From the cell containing the given text, extract its center point as (x, y) coordinate. 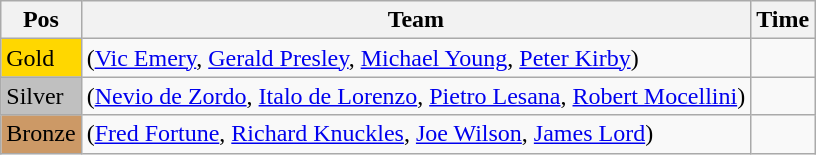
Bronze (41, 134)
Gold (41, 58)
(Nevio de Zordo, Italo de Lorenzo, Pietro Lesana, Robert Mocellini) (416, 96)
Silver (41, 96)
(Vic Emery, Gerald Presley, Michael Young, Peter Kirby) (416, 58)
Team (416, 20)
Pos (41, 20)
Time (783, 20)
(Fred Fortune, Richard Knuckles, Joe Wilson, James Lord) (416, 134)
